Return (x, y) of the center of cell containing provided text 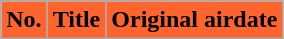
Title (76, 20)
Original airdate (194, 20)
No. (24, 20)
